Provide the [X, Y] coordinate of the cell's center where the given text is located.  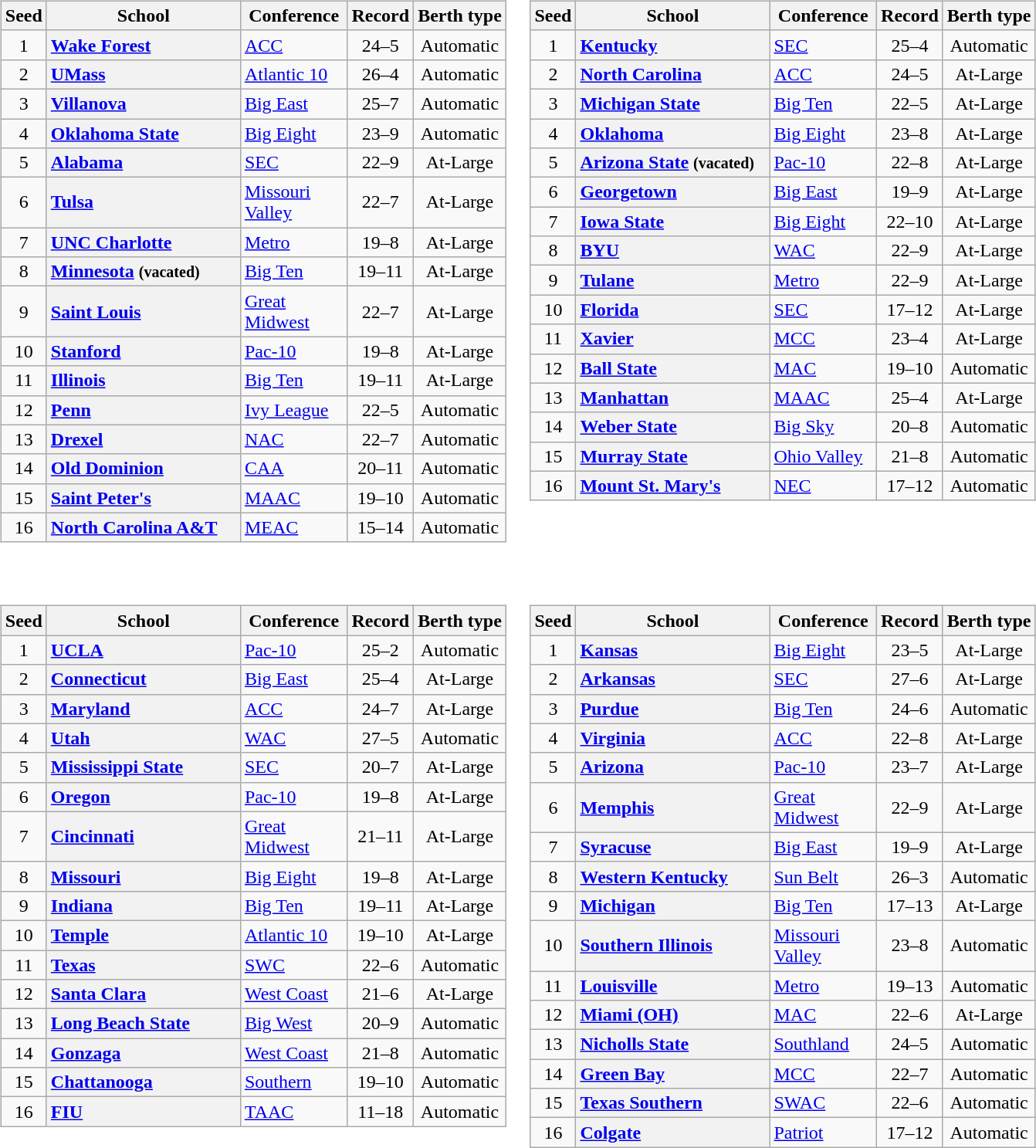
Murray State [673, 456]
Georgetown [673, 192]
Southern Illinois [673, 945]
Purdue [673, 709]
Villanova [144, 103]
Tulane [673, 280]
NAC [293, 439]
22–10 [910, 222]
Arkansas [673, 679]
Drexel [144, 439]
Wake Forest [144, 45]
Ball State [673, 368]
Michigan [673, 906]
Iowa State [673, 222]
25–7 [381, 103]
Temple [144, 935]
Southland [823, 1045]
Florida [673, 310]
15–14 [381, 527]
Xavier [673, 339]
Colgate [673, 1133]
Nicholls State [673, 1045]
Big Sky [823, 427]
24–6 [910, 709]
Western Kentucky [673, 876]
SWC [293, 964]
Patriot [823, 1133]
Cincinnati [144, 837]
23–9 [381, 134]
Southern [293, 1082]
UNC Charlotte [144, 242]
20–7 [381, 767]
Miami (OH) [673, 1015]
Chattanooga [144, 1082]
Oklahoma State [144, 134]
Green Bay [673, 1074]
Gonzaga [144, 1053]
Santa Clara [144, 994]
Saint Peter's [144, 498]
Texas Southern [673, 1103]
21–6 [381, 994]
19–13 [910, 986]
25–2 [381, 650]
27–5 [381, 738]
Long Beach State [144, 1024]
Stanford [144, 351]
23–4 [910, 339]
Alabama [144, 163]
Kentucky [673, 45]
FIU [144, 1112]
Virginia [673, 738]
24–7 [381, 709]
Louisville [673, 986]
NEC [823, 486]
Oregon [144, 797]
Connecticut [144, 679]
20–11 [381, 469]
CAA [293, 469]
Big West [293, 1024]
20–9 [381, 1024]
Missouri [144, 876]
UCLA [144, 650]
Weber State [673, 427]
BYU [673, 251]
Utah [144, 738]
Oklahoma [673, 134]
North Carolina [673, 74]
26–3 [910, 876]
SWAC [823, 1103]
Saint Louis [144, 312]
Old Dominion [144, 469]
Michigan State [673, 103]
TAAC [293, 1112]
Mount St. Mary's [673, 486]
Ohio Valley [823, 456]
23–5 [910, 650]
11–18 [381, 1112]
Syracuse [673, 847]
Tulsa [144, 202]
Arizona [673, 767]
Sun Belt [823, 876]
Minnesota (vacated) [144, 272]
26–4 [381, 74]
Texas [144, 964]
Manhattan [673, 398]
Ivy League [293, 410]
Mississippi State [144, 767]
MEAC [293, 527]
North Carolina A&T [144, 527]
23–7 [910, 767]
21–11 [381, 837]
Indiana [144, 906]
Maryland [144, 709]
UMass [144, 74]
27–6 [910, 679]
Arizona State (vacated) [673, 163]
Kansas [673, 650]
20–8 [910, 427]
Memphis [673, 808]
Illinois [144, 381]
17–13 [910, 906]
Penn [144, 410]
